Extract the [x, y] coordinate from the center of the cell holding the provided text.  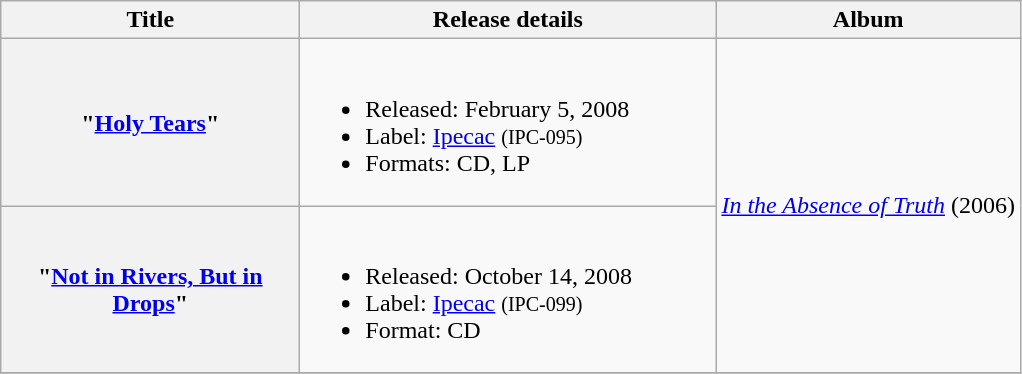
"Holy Tears" [150, 122]
Title [150, 20]
Released: October 14, 2008Label: Ipecac (IPC-099)Format: CD [508, 290]
Release details [508, 20]
Album [868, 20]
In the Absence of Truth (2006) [868, 206]
Released: February 5, 2008Label: Ipecac (IPC-095)Formats: CD, LP [508, 122]
"Not in Rivers, But in Drops" [150, 290]
